Provide the (x, y) coordinate of the cell's center where the given text is located.  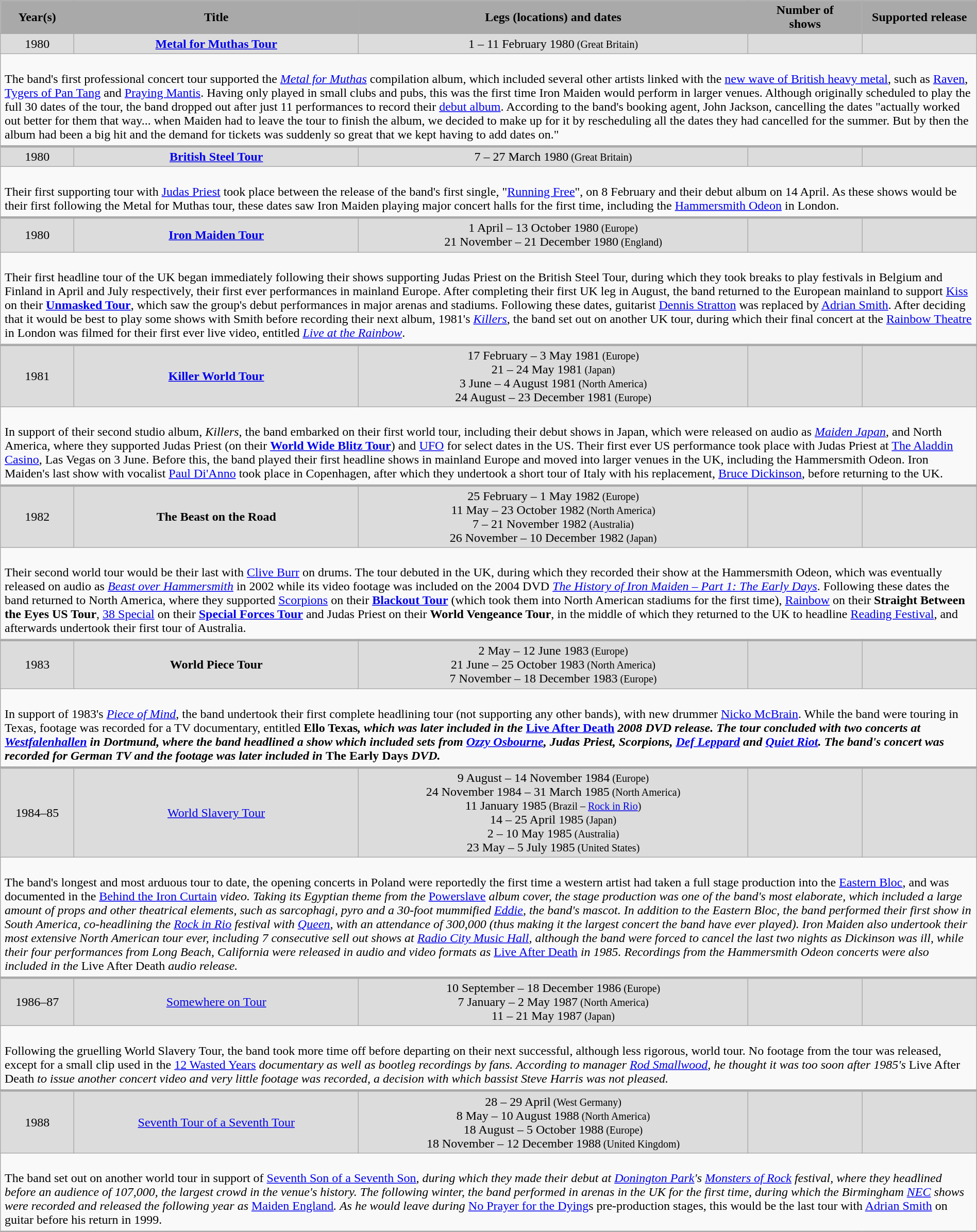
1982 (37, 517)
Seventh Tour of a Seventh Tour (216, 1122)
1988 (37, 1122)
1984–85 (37, 813)
World Slavery Tour (216, 813)
British Steel Tour (216, 157)
Killer World Tour (216, 376)
1983 (37, 664)
Title (216, 18)
The Beast on the Road (216, 517)
Somewhere on Tour (216, 1002)
Metal for Muthas Tour (216, 44)
Year(s) (37, 18)
Supported release (919, 18)
1986–87 (37, 1002)
2 May – 12 June 1983 (Europe)21 June – 25 October 1983 (North America)7 November – 18 December 1983 (Europe) (553, 664)
1 April – 13 October 1980 (Europe)21 November – 21 December 1980 (England) (553, 235)
7 – 27 March 1980 (Great Britain) (553, 157)
10 September – 18 December 1986 (Europe)7 January – 2 May 1987 (North America) 11 – 21 May 1987 (Japan) (553, 1002)
Iron Maiden Tour (216, 235)
World Piece Tour (216, 664)
17 February – 3 May 1981 (Europe)21 – 24 May 1981 (Japan)3 June – 4 August 1981 (North America)24 August – 23 December 1981 (Europe) (553, 376)
1981 (37, 376)
25 February – 1 May 1982 (Europe) 11 May – 23 October 1982 (North America) 7 – 21 November 1982 (Australia)26 November – 10 December 1982 (Japan) (553, 517)
Legs (locations) and dates (553, 18)
Number ofshows (805, 18)
1 – 11 February 1980 (Great Britain) (553, 44)
